Search for the cell housing the specified text and yield its [x, y] center coordinate. 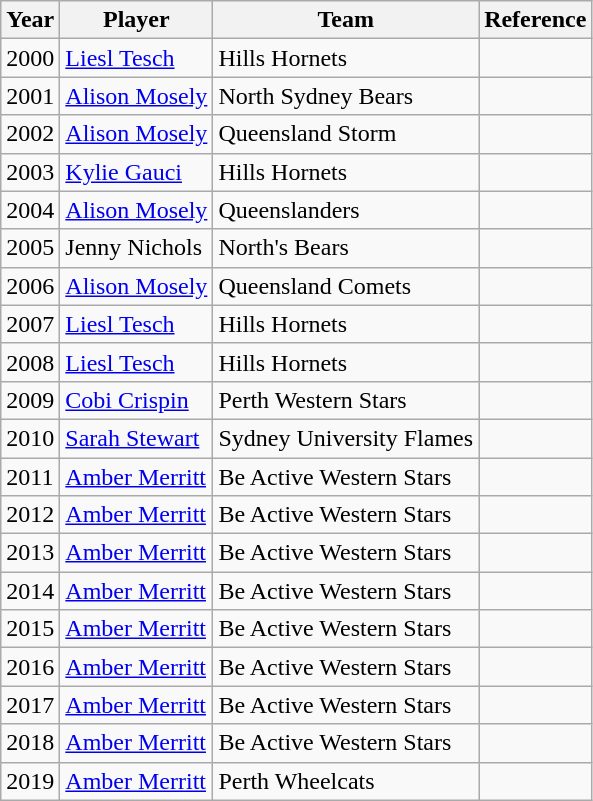
Perth Western Stars [346, 400]
2012 [30, 515]
Queensland Storm [346, 134]
2016 [30, 667]
2015 [30, 629]
2006 [30, 286]
2010 [30, 438]
2008 [30, 362]
Cobi Crispin [136, 400]
2014 [30, 591]
2011 [30, 477]
Sarah Stewart [136, 438]
2004 [30, 210]
2017 [30, 705]
Queenslanders [346, 210]
North's Bears [346, 248]
2019 [30, 781]
Queensland Comets [346, 286]
2000 [30, 58]
Reference [536, 20]
2009 [30, 400]
2001 [30, 96]
Jenny Nichols [136, 248]
2018 [30, 743]
Year [30, 20]
Team [346, 20]
2002 [30, 134]
2007 [30, 324]
Kylie Gauci [136, 172]
North Sydney Bears [346, 96]
2003 [30, 172]
Player [136, 20]
2005 [30, 248]
Sydney University Flames [346, 438]
Perth Wheelcats [346, 781]
2013 [30, 553]
